Return (X, Y) of the center of cell containing provided text 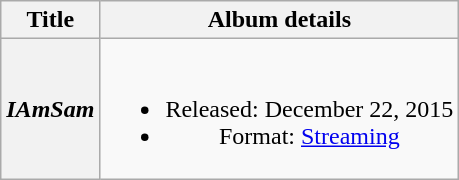
Album details (280, 20)
Title (50, 20)
IAmSam (50, 109)
Released: December 22, 2015Format: Streaming (280, 109)
